Output the [X, Y] coordinate of the center of the cell containing the given text.  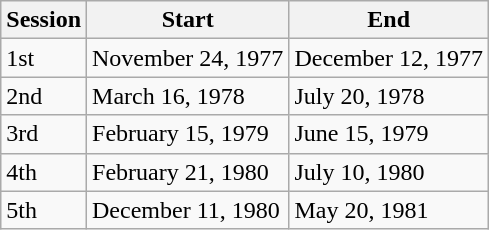
2nd [44, 96]
February 21, 1980 [188, 172]
May 20, 1981 [389, 210]
July 10, 1980 [389, 172]
November 24, 1977 [188, 58]
Session [44, 20]
March 16, 1978 [188, 96]
December 12, 1977 [389, 58]
December 11, 1980 [188, 210]
End [389, 20]
5th [44, 210]
February 15, 1979 [188, 134]
3rd [44, 134]
1st [44, 58]
July 20, 1978 [389, 96]
Start [188, 20]
June 15, 1979 [389, 134]
4th [44, 172]
